Return the (X, Y) coordinate for the center point of the cell that contains the specified text.  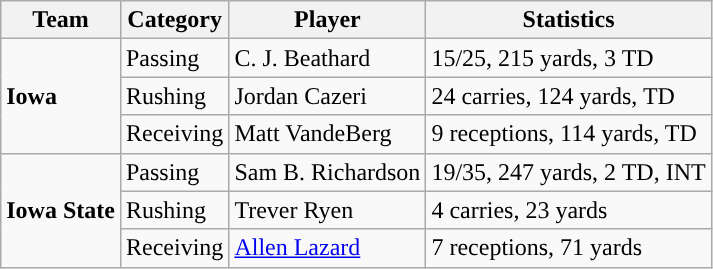
Sam B. Richardson (328, 172)
Matt VandeBerg (328, 134)
4 carries, 23 yards (568, 210)
Category (174, 20)
Statistics (568, 20)
Jordan Cazeri (328, 96)
Iowa State (61, 210)
Player (328, 20)
7 receptions, 71 yards (568, 248)
Allen Lazard (328, 248)
24 carries, 124 yards, TD (568, 96)
9 receptions, 114 yards, TD (568, 134)
C. J. Beathard (328, 58)
Team (61, 20)
15/25, 215 yards, 3 TD (568, 58)
Iowa (61, 96)
Trever Ryen (328, 210)
19/35, 247 yards, 2 TD, INT (568, 172)
